Detect which cell encompasses the target text, then output its [X, Y] center coordinate. 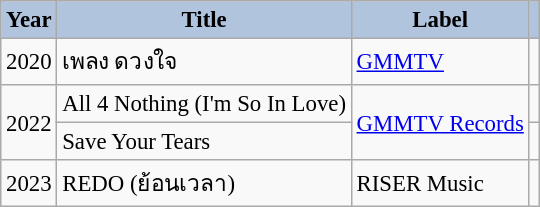
Title [204, 20]
RISER Music [440, 184]
เพลง ดวงใจ [204, 62]
2023 [29, 184]
GMMTV Records [440, 122]
Save Your Tears [204, 142]
All 4 Nothing (I'm So In Love) [204, 104]
2022 [29, 122]
REDO (ย้อนเวลา) [204, 184]
GMMTV [440, 62]
2020 [29, 62]
Year [29, 20]
Label [440, 20]
